Detect which cell encompasses the target text, then output its [x, y] center coordinate. 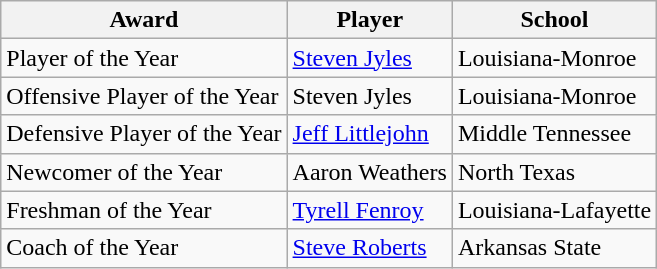
Steve Roberts [370, 248]
Arkansas State [554, 248]
Award [144, 20]
Tyrell Fenroy [370, 210]
Freshman of the Year [144, 210]
Newcomer of the Year [144, 172]
Aaron Weathers [370, 172]
Defensive Player of the Year [144, 134]
Player [370, 20]
North Texas [554, 172]
Louisiana-Lafayette [554, 210]
Jeff Littlejohn [370, 134]
Player of the Year [144, 58]
School [554, 20]
Middle Tennessee [554, 134]
Offensive Player of the Year [144, 96]
Coach of the Year [144, 248]
